Return [X, Y] of the center of cell containing provided text 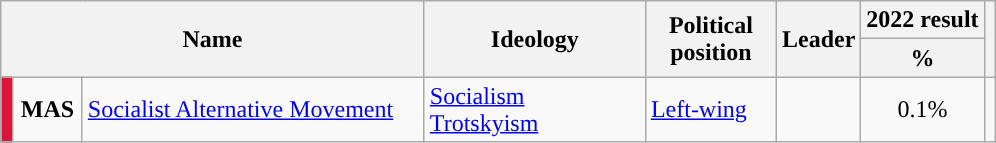
Politicalposition [710, 39]
2022 result [922, 20]
Ideology [534, 39]
0.1% [922, 110]
SocialismTrotskyism [534, 110]
% [922, 58]
MAS [48, 110]
Socialist Alternative Movement [253, 110]
Left-wing [710, 110]
Name [213, 39]
Leader [818, 39]
